Determine the [x, y] coordinate at the center of the cell enclosing the given text.  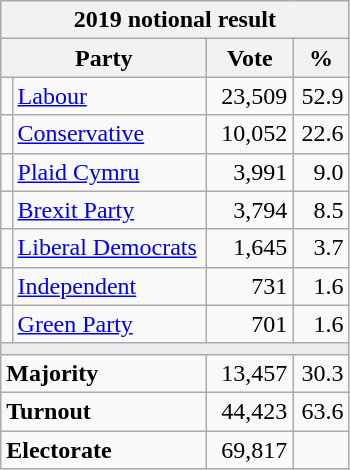
731 [250, 286]
8.5 [321, 210]
Independent [110, 286]
1,645 [250, 248]
Conservative [110, 134]
3,991 [250, 172]
Party [104, 58]
63.6 [321, 411]
701 [250, 324]
Turnout [104, 411]
Green Party [110, 324]
10,052 [250, 134]
2019 notional result [175, 20]
Labour [110, 96]
30.3 [321, 373]
Electorate [104, 449]
Majority [104, 373]
9.0 [321, 172]
% [321, 58]
3,794 [250, 210]
3.7 [321, 248]
Liberal Democrats [110, 248]
13,457 [250, 373]
52.9 [321, 96]
Vote [250, 58]
Plaid Cymru [110, 172]
Brexit Party [110, 210]
44,423 [250, 411]
22.6 [321, 134]
69,817 [250, 449]
23,509 [250, 96]
